Scan for the cell matching the given text and deliver its (x, y) coordinate at center. 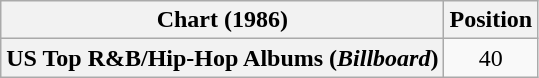
Position (491, 20)
Chart (1986) (222, 20)
US Top R&B/Hip-Hop Albums (Billboard) (222, 58)
40 (491, 58)
